Output the [x, y] coordinate of the center of the cell containing the given text.  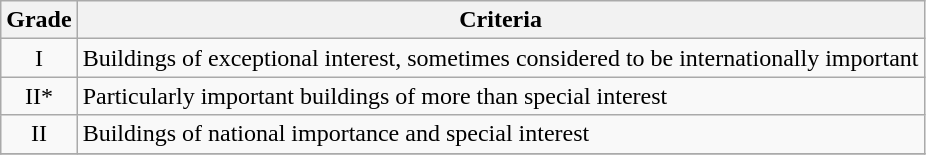
I [39, 58]
II [39, 134]
Buildings of national importance and special interest [500, 134]
II* [39, 96]
Grade [39, 20]
Particularly important buildings of more than special interest [500, 96]
Criteria [500, 20]
Buildings of exceptional interest, sometimes considered to be internationally important [500, 58]
